Return the (x, y) coordinate for the center point of the cell that contains the specified text.  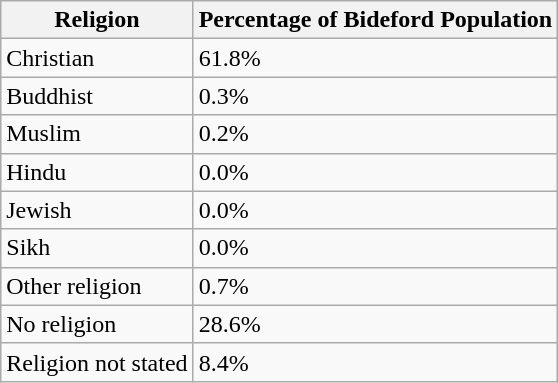
No religion (97, 324)
8.4% (376, 362)
Buddhist (97, 96)
61.8% (376, 58)
0.3% (376, 96)
Hindu (97, 172)
0.7% (376, 286)
Percentage of Bideford Population (376, 20)
Christian (97, 58)
Muslim (97, 134)
0.2% (376, 134)
Jewish (97, 210)
Other religion (97, 286)
Sikh (97, 248)
28.6% (376, 324)
Religion not stated (97, 362)
Religion (97, 20)
